Provide the [x, y] coordinate of the cell's center where the given text is located.  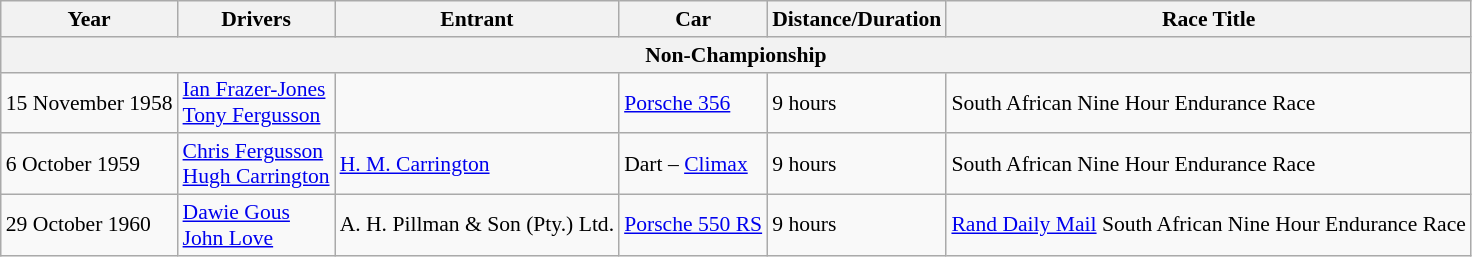
Distance/Duration [856, 19]
15 November 1958 [90, 102]
Year [90, 19]
Car [693, 19]
Porsche 356 [693, 102]
6 October 1959 [90, 164]
Rand Daily Mail South African Nine Hour Endurance Race [1208, 226]
Dart – Climax [693, 164]
Race Title [1208, 19]
Ian Frazer-Jones Tony Fergusson [256, 102]
Entrant [478, 19]
Porsche 550 RS [693, 226]
Chris Fergusson Hugh Carrington [256, 164]
Drivers [256, 19]
A. H. Pillman & Son (Pty.) Ltd. [478, 226]
Non-Championship [736, 55]
Dawie Gous John Love [256, 226]
29 October 1960 [90, 226]
H. M. Carrington [478, 164]
